Pinpoint the cell where the given text exists, returning its (X, Y) midpoint coordinate. 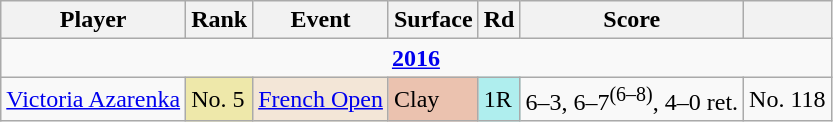
Score (632, 20)
Surface (433, 20)
French Open (321, 100)
Clay (433, 100)
Player (94, 20)
Event (321, 20)
6–3, 6–7(6–8), 4–0 ret. (632, 100)
Rank (220, 20)
No. 118 (788, 100)
Rd (499, 20)
2016 (416, 58)
1R (499, 100)
Victoria Azarenka (94, 100)
No. 5 (220, 100)
